Locate the cell with the specified text and output its [X, Y] center coordinate. 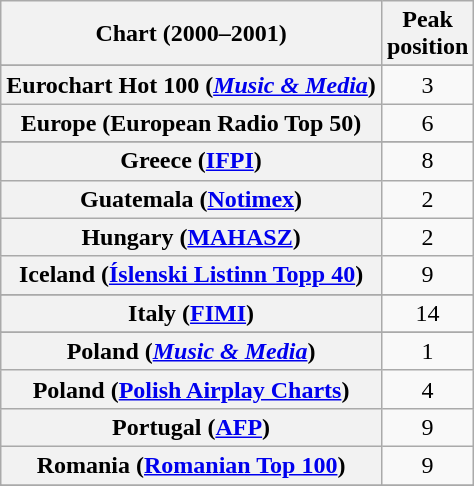
6 [427, 123]
Chart (2000–2001) [192, 34]
Iceland (Íslenski Listinn Topp 40) [192, 275]
Eurochart Hot 100 (Music & Media) [192, 85]
Portugal (AFP) [192, 427]
3 [427, 85]
1 [427, 351]
Peakposition [427, 34]
Poland (Music & Media) [192, 351]
8 [427, 161]
Italy (FIMI) [192, 313]
Hungary (MAHASZ) [192, 237]
4 [427, 389]
14 [427, 313]
Poland (Polish Airplay Charts) [192, 389]
Romania (Romanian Top 100) [192, 465]
Greece (IFPI) [192, 161]
Guatemala (Notimex) [192, 199]
Europe (European Radio Top 50) [192, 123]
